Search for the cell housing the specified text and yield its (X, Y) center coordinate. 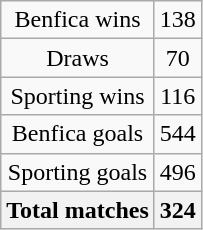
116 (178, 96)
Sporting wins (78, 96)
496 (178, 172)
544 (178, 134)
Benfica wins (78, 20)
Sporting goals (78, 172)
138 (178, 20)
Total matches (78, 210)
324 (178, 210)
Benfica goals (78, 134)
70 (178, 58)
Draws (78, 58)
